Return [X, Y] of the center of cell containing provided text 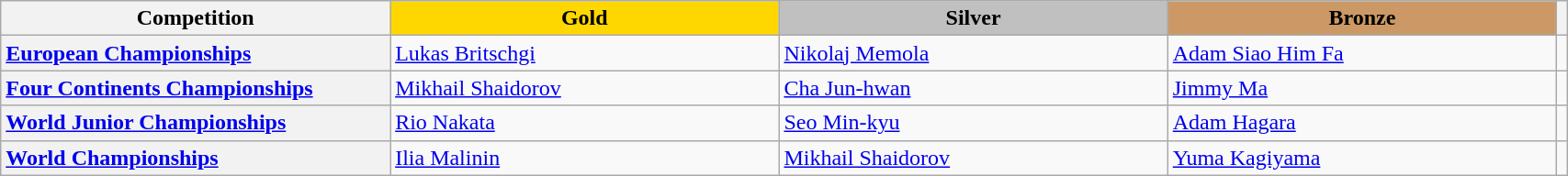
World Junior Championships [196, 123]
Adam Hagara [1361, 123]
Silver [974, 18]
Four Continents Championships [196, 88]
Competition [196, 18]
Ilia Malinin [584, 158]
Rio Nakata [584, 123]
Gold [584, 18]
Seo Min-kyu [974, 123]
Nikolaj Memola [974, 53]
Bronze [1361, 18]
Lukas Britschgi [584, 53]
European Championships [196, 53]
Jimmy Ma [1361, 88]
Cha Jun-hwan [974, 88]
World Championships [196, 158]
Yuma Kagiyama [1361, 158]
Adam Siao Him Fa [1361, 53]
